For the text-containing cell, return its midpoint in [X, Y] coordinate format. 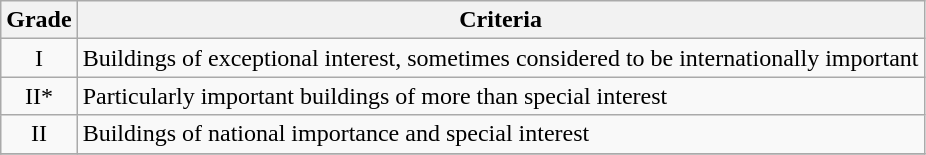
Grade [39, 20]
Particularly important buildings of more than special interest [500, 96]
Buildings of exceptional interest, sometimes considered to be internationally important [500, 58]
Buildings of national importance and special interest [500, 134]
Criteria [500, 20]
I [39, 58]
II* [39, 96]
II [39, 134]
